Output the (x, y) coordinate of the center of the cell containing the given text.  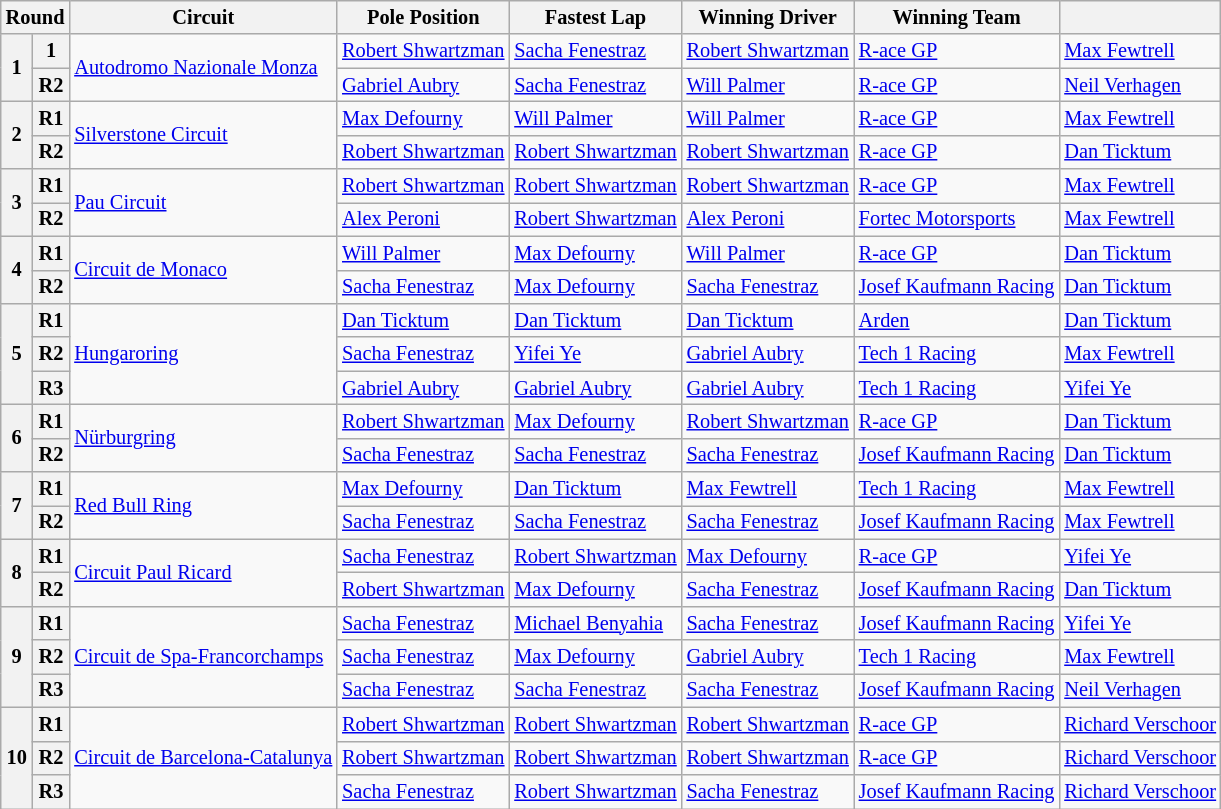
Winning Team (957, 17)
Circuit Paul Ricard (203, 572)
6 (17, 438)
Hungaroring (203, 354)
Autodromo Nazionale Monza (203, 68)
Arden (957, 320)
4 (17, 270)
Circuit de Barcelona-Catalunya (203, 758)
Michael Benyahia (595, 623)
5 (17, 354)
3 (17, 202)
Pau Circuit (203, 202)
2 (17, 134)
Circuit de Monaco (203, 270)
Fastest Lap (595, 17)
9 (17, 656)
Red Bull Ring (203, 506)
Fortec Motorsports (957, 219)
8 (17, 572)
Circuit de Spa-Francorchamps (203, 656)
Circuit (203, 17)
Winning Driver (768, 17)
Nürburgring (203, 438)
10 (17, 758)
Silverstone Circuit (203, 134)
Pole Position (423, 17)
Round (36, 17)
7 (17, 506)
